Identify which cell holds the provided text, then report its (X, Y) central coordinate. 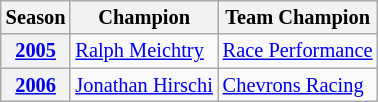
2006 (36, 85)
Season (36, 17)
Race Performance (298, 51)
Jonathan Hirschi (144, 85)
Champion (144, 17)
Team Champion (298, 17)
Ralph Meichtry (144, 51)
Chevrons Racing (298, 85)
2005 (36, 51)
